Extract the (x, y) coordinate from the center of the cell holding the provided text.  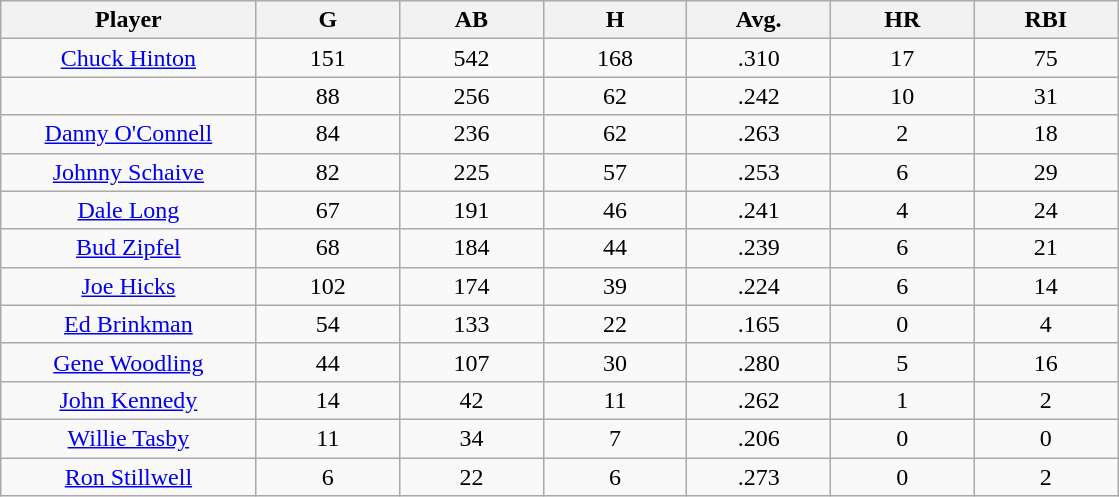
75 (1046, 58)
54 (328, 324)
151 (328, 58)
68 (328, 248)
Player (128, 20)
Ed Brinkman (128, 324)
17 (902, 58)
31 (1046, 96)
88 (328, 96)
10 (902, 96)
46 (615, 210)
191 (472, 210)
.224 (759, 286)
.241 (759, 210)
84 (328, 134)
34 (472, 438)
.280 (759, 362)
Gene Woodling (128, 362)
HR (902, 20)
184 (472, 248)
Dale Long (128, 210)
7 (615, 438)
Chuck Hinton (128, 58)
39 (615, 286)
.263 (759, 134)
RBI (1046, 20)
.262 (759, 400)
107 (472, 362)
H (615, 20)
57 (615, 172)
.239 (759, 248)
Danny O'Connell (128, 134)
67 (328, 210)
Bud Zipfel (128, 248)
.165 (759, 324)
24 (1046, 210)
18 (1046, 134)
82 (328, 172)
.242 (759, 96)
256 (472, 96)
1 (902, 400)
174 (472, 286)
Avg. (759, 20)
5 (902, 362)
Ron Stillwell (128, 477)
133 (472, 324)
Johnny Schaive (128, 172)
Willie Tasby (128, 438)
30 (615, 362)
42 (472, 400)
.253 (759, 172)
29 (1046, 172)
.310 (759, 58)
102 (328, 286)
G (328, 20)
AB (472, 20)
.206 (759, 438)
.273 (759, 477)
21 (1046, 248)
225 (472, 172)
236 (472, 134)
16 (1046, 362)
168 (615, 58)
Joe Hicks (128, 286)
542 (472, 58)
John Kennedy (128, 400)
